Return the [X, Y] coordinate for the center point of the cell that contains the specified text.  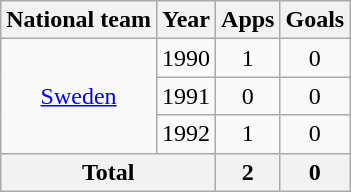
Total [108, 172]
Goals [315, 20]
1990 [186, 58]
Sweden [79, 96]
1991 [186, 96]
Apps [248, 20]
2 [248, 172]
National team [79, 20]
Year [186, 20]
1992 [186, 134]
